Pinpoint the cell where the given text exists, returning its (X, Y) midpoint coordinate. 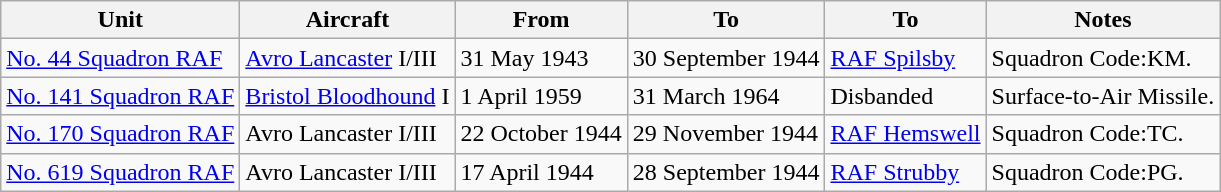
Squadron Code:KM. (1103, 58)
Surface-to-Air Missile. (1103, 96)
22 October 1944 (541, 134)
Aircraft (348, 20)
No. 44 Squadron RAF (120, 58)
RAF Hemswell (906, 134)
31 March 1964 (726, 96)
Squadron Code:PG. (1103, 172)
No. 170 Squadron RAF (120, 134)
RAF Strubby (906, 172)
Notes (1103, 20)
Unit (120, 20)
From (541, 20)
17 April 1944 (541, 172)
RAF Spilsby (906, 58)
Bristol Bloodhound I (348, 96)
No. 619 Squadron RAF (120, 172)
Squadron Code:TC. (1103, 134)
29 November 1944 (726, 134)
30 September 1944 (726, 58)
1 April 1959 (541, 96)
Disbanded (906, 96)
31 May 1943 (541, 58)
28 September 1944 (726, 172)
No. 141 Squadron RAF (120, 96)
